Identify which cell holds the provided text, then report its [X, Y] central coordinate. 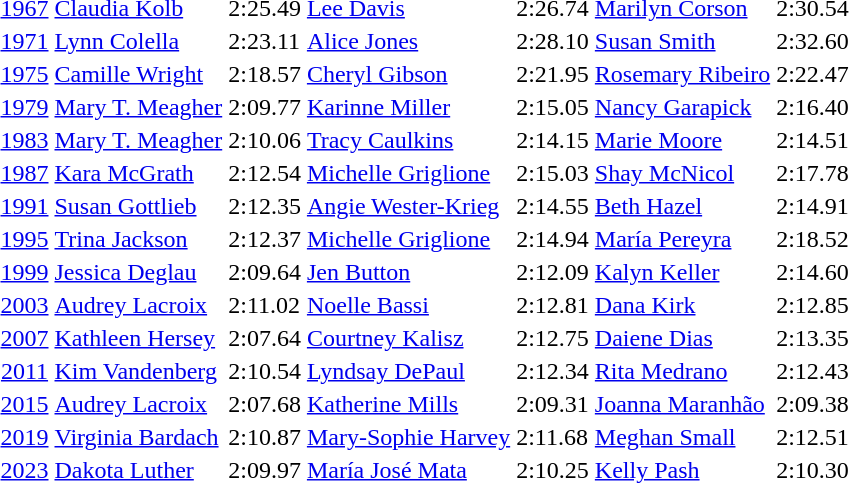
2:10.54 [265, 371]
2:12.37 [265, 239]
2:11.68 [553, 437]
Virginia Bardach [138, 437]
2:09.64 [265, 272]
Dana Kirk [682, 305]
Camille Wright [138, 74]
2:12.35 [265, 206]
Tracy Caulkins [408, 140]
2:12.75 [553, 338]
Mary-Sophie Harvey [408, 437]
Katherine Mills [408, 404]
2:09.77 [265, 107]
2:10.06 [265, 140]
2:23.11 [265, 41]
Angie Wester-Krieg [408, 206]
Daiene Dias [682, 338]
2:07.64 [265, 338]
2:12.34 [553, 371]
Meghan Small [682, 437]
Cheryl Gibson [408, 74]
Kalyn Keller [682, 272]
2:09.31 [553, 404]
Courtney Kalisz [408, 338]
Trina Jackson [138, 239]
2:10.87 [265, 437]
Rosemary Ribeiro [682, 74]
Alice Jones [408, 41]
2:14.55 [553, 206]
Lynn Colella [138, 41]
2:14.94 [553, 239]
Kara McGrath [138, 173]
2:07.68 [265, 404]
2:14.15 [553, 140]
Jessica Deglau [138, 272]
Beth Hazel [682, 206]
Nancy Garapick [682, 107]
Lyndsay DePaul [408, 371]
Kim Vandenberg [138, 371]
2:12.81 [553, 305]
Susan Smith [682, 41]
María Pereyra [682, 239]
Jen Button [408, 272]
Karinne Miller [408, 107]
Susan Gottlieb [138, 206]
2:18.57 [265, 74]
Shay McNicol [682, 173]
Noelle Bassi [408, 305]
2:28.10 [553, 41]
2:15.03 [553, 173]
Kathleen Hersey [138, 338]
Joanna Maranhão [682, 404]
2:21.95 [553, 74]
2:11.02 [265, 305]
2:12.54 [265, 173]
2:15.05 [553, 107]
2:12.09 [553, 272]
Rita Medrano [682, 371]
Marie Moore [682, 140]
